Detect which cell encompasses the target text, then output its [X, Y] center coordinate. 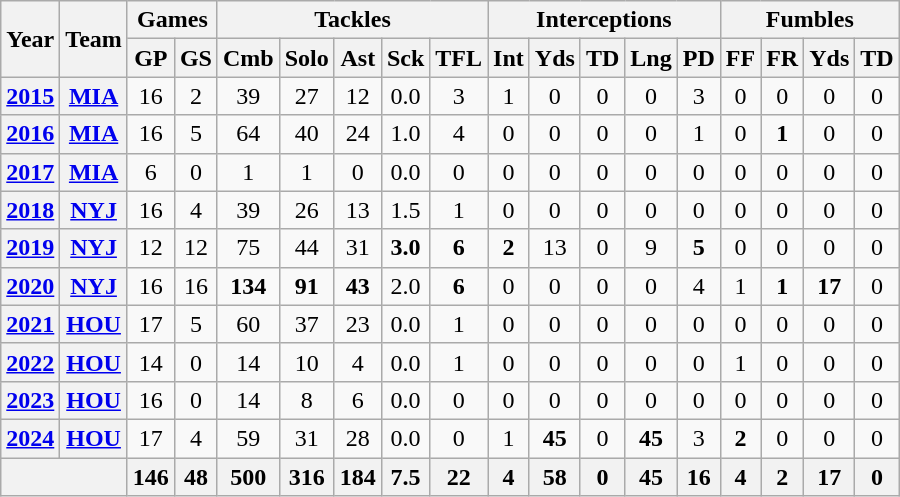
2024 [30, 438]
Games [172, 20]
2015 [30, 96]
Tackles [352, 20]
PD [698, 58]
64 [248, 134]
Fumbles [810, 20]
28 [358, 438]
2020 [30, 286]
2017 [30, 172]
TFL [459, 58]
26 [306, 210]
GS [196, 58]
2021 [30, 324]
Lng [651, 58]
44 [306, 248]
75 [248, 248]
48 [196, 477]
Int [509, 58]
500 [248, 477]
2018 [30, 210]
GP [150, 58]
Cmb [248, 58]
43 [358, 286]
22 [459, 477]
37 [306, 324]
Solo [306, 58]
2023 [30, 400]
Interceptions [604, 20]
134 [248, 286]
58 [554, 477]
2022 [30, 362]
2019 [30, 248]
FF [740, 58]
316 [306, 477]
Ast [358, 58]
10 [306, 362]
7.5 [405, 477]
1.0 [405, 134]
Year [30, 39]
Sck [405, 58]
27 [306, 96]
1.5 [405, 210]
23 [358, 324]
60 [248, 324]
2016 [30, 134]
9 [651, 248]
2.0 [405, 286]
3.0 [405, 248]
Team [94, 39]
91 [306, 286]
FR [782, 58]
184 [358, 477]
146 [150, 477]
59 [248, 438]
40 [306, 134]
8 [306, 400]
24 [358, 134]
